Locate the cell with the specified text and output its (X, Y) center coordinate. 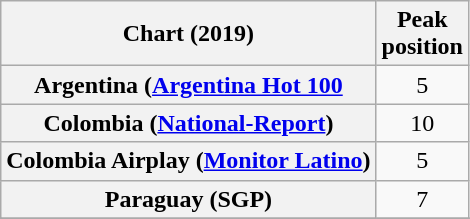
10 (422, 123)
7 (422, 199)
Colombia Airplay (Monitor Latino) (188, 161)
Argentina (Argentina Hot 100 (188, 85)
Colombia (National-Report) (188, 123)
Peakposition (422, 34)
Paraguay (SGP) (188, 199)
Chart (2019) (188, 34)
